Capture the cell that displays the provided text and extract its [X, Y] central coordinate. 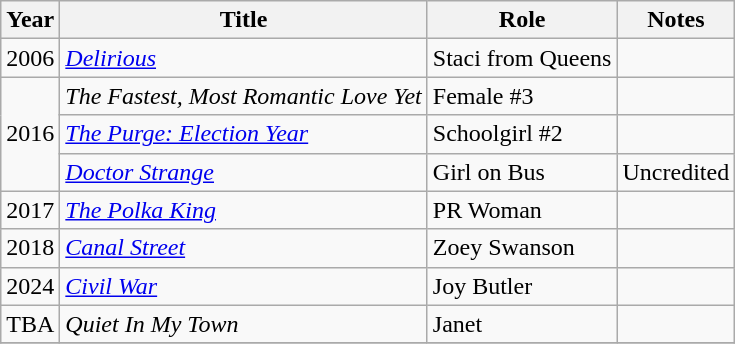
Title [244, 20]
2017 [30, 210]
2006 [30, 58]
Notes [676, 20]
2024 [30, 286]
PR Woman [522, 210]
Quiet In My Town [244, 324]
Doctor Strange [244, 172]
2018 [30, 248]
The Fastest, Most Romantic Love Yet [244, 96]
2016 [30, 134]
Zoey Swanson [522, 248]
Delirious [244, 58]
Janet [522, 324]
Schoolgirl #2 [522, 134]
Canal Street [244, 248]
Uncredited [676, 172]
Staci from Queens [522, 58]
TBA [30, 324]
Female #3 [522, 96]
Civil War [244, 286]
Joy Butler [522, 286]
Role [522, 20]
Girl on Bus [522, 172]
Year [30, 20]
The Purge: Election Year [244, 134]
The Polka King [244, 210]
